For the text-containing cell, return its midpoint in (x, y) coordinate format. 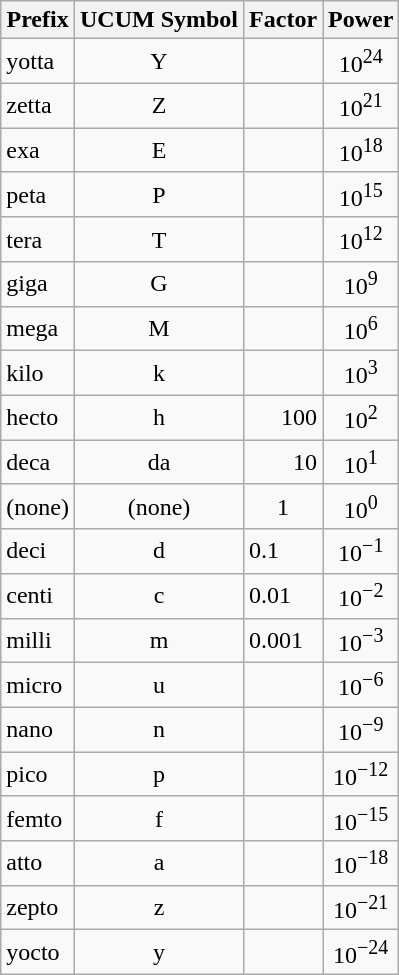
T (158, 240)
G (158, 284)
d (158, 552)
10−6 (361, 686)
tera (38, 240)
109 (361, 284)
0.001 (284, 640)
k (158, 374)
mega (38, 328)
u (158, 686)
10 (284, 462)
yotta (38, 62)
10−21 (361, 908)
n (158, 730)
deca (38, 462)
c (158, 596)
1024 (361, 62)
E (158, 150)
m (158, 640)
nano (38, 730)
femto (38, 818)
y (158, 952)
10−24 (361, 952)
pico (38, 774)
Prefix (38, 20)
1 (284, 506)
10−12 (361, 774)
1021 (361, 106)
M (158, 328)
milli (38, 640)
Z (158, 106)
p (158, 774)
10−15 (361, 818)
Factor (284, 20)
0.1 (284, 552)
atto (38, 864)
da (158, 462)
h (158, 418)
a (158, 864)
1012 (361, 240)
106 (361, 328)
101 (361, 462)
UCUM Symbol (158, 20)
f (158, 818)
10−1 (361, 552)
102 (361, 418)
103 (361, 374)
peta (38, 194)
yocto (38, 952)
10−2 (361, 596)
Power (361, 20)
giga (38, 284)
10−9 (361, 730)
zetta (38, 106)
kilo (38, 374)
zepto (38, 908)
10−3 (361, 640)
1018 (361, 150)
exa (38, 150)
P (158, 194)
Y (158, 62)
0.01 (284, 596)
micro (38, 686)
z (158, 908)
1015 (361, 194)
deci (38, 552)
10−18 (361, 864)
centi (38, 596)
hecto (38, 418)
